Locate the cell with the specified text and output its [x, y] center coordinate. 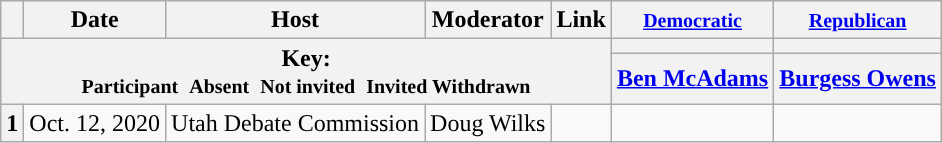
Ben McAdams [692, 78]
Key: Participant Absent Not invited Invited Withdrawn [306, 72]
Link [581, 20]
Doug Wilks [488, 123]
Oct. 12, 2020 [95, 123]
Burgess Owens [858, 78]
Democratic [692, 20]
1 [12, 123]
Date [95, 20]
Moderator [488, 20]
Utah Debate Commission [296, 123]
Republican [858, 20]
Host [296, 20]
